Pinpoint the cell where the given text exists, returning its [X, Y] midpoint coordinate. 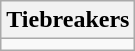
Tiebreakers [68, 20]
